For the text-containing cell, return its midpoint in (x, y) coordinate format. 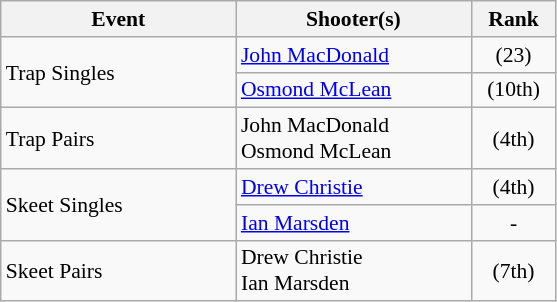
(7th) (514, 270)
Skeet Pairs (118, 270)
Trap Singles (118, 72)
Shooter(s) (354, 19)
Rank (514, 19)
Osmond McLean (354, 90)
Trap Pairs (118, 138)
Skeet Singles (118, 204)
John MacDonald (354, 55)
Drew ChristieIan Marsden (354, 270)
(10th) (514, 90)
John MacDonaldOsmond McLean (354, 138)
- (514, 223)
Event (118, 19)
Ian Marsden (354, 223)
(23) (514, 55)
Drew Christie (354, 187)
